Determine the (X, Y) coordinate at the center of the cell enclosing the given text.  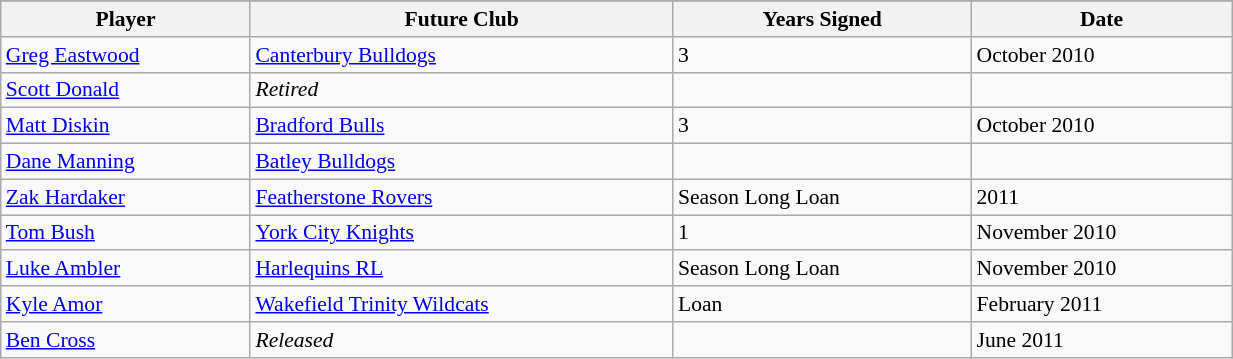
Player (126, 19)
Scott Donald (126, 90)
Zak Hardaker (126, 197)
June 2011 (1102, 340)
Greg Eastwood (126, 55)
Dane Manning (126, 162)
Harlequins RL (461, 269)
February 2011 (1102, 304)
Tom Bush (126, 233)
Bradford Bulls (461, 126)
1 (822, 233)
Batley Bulldogs (461, 162)
Matt Diskin (126, 126)
Date (1102, 19)
Loan (822, 304)
2011 (1102, 197)
Featherstone Rovers (461, 197)
Canterbury Bulldogs (461, 55)
Luke Ambler (126, 269)
Released (461, 340)
York City Knights (461, 233)
Future Club (461, 19)
Years Signed (822, 19)
Ben Cross (126, 340)
Kyle Amor (126, 304)
Wakefield Trinity Wildcats (461, 304)
Retired (461, 90)
